Find where the given text appears and provide that cell's center as (x, y) coordinate. 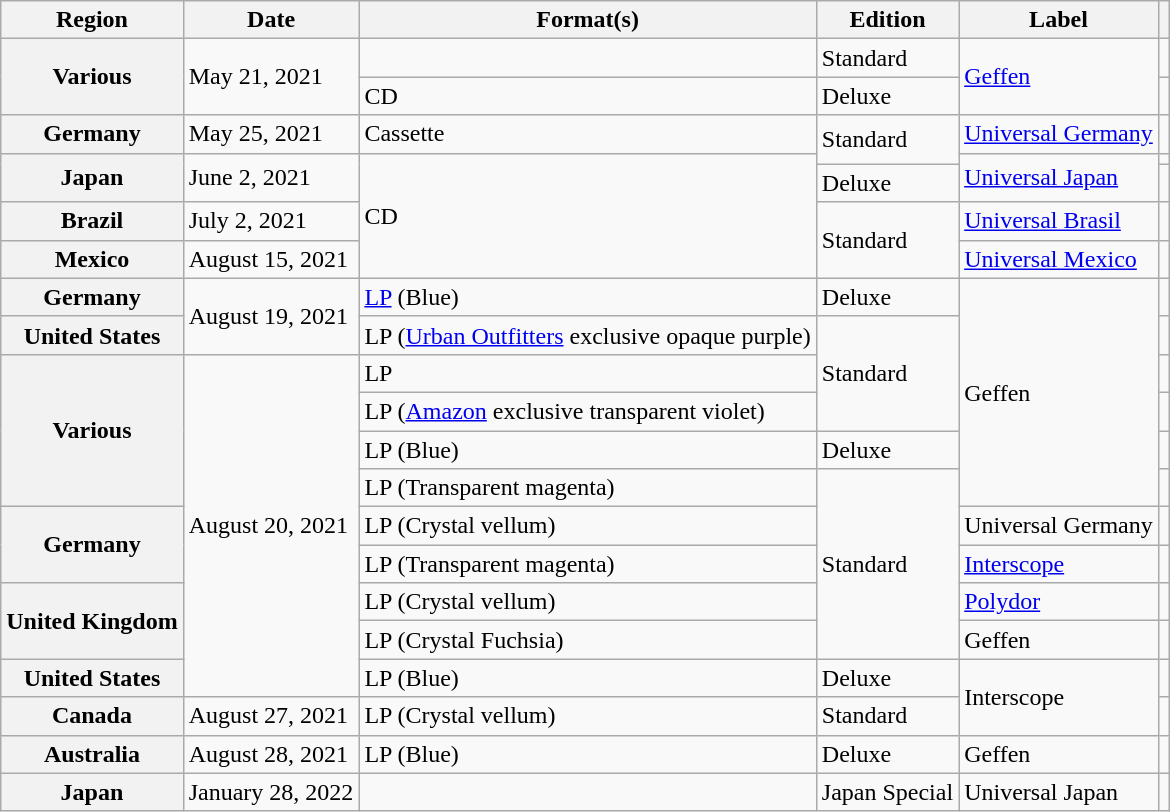
August 20, 2021 (271, 526)
June 2, 2021 (271, 178)
May 25, 2021 (271, 134)
Label (1059, 20)
Canada (92, 716)
Region (92, 20)
LP (Urban Outfitters exclusive opaque purple) (588, 335)
LP (Amazon exclusive transparent violet) (588, 411)
January 28, 2022 (271, 792)
Polydor (1059, 602)
July 2, 2021 (271, 221)
Date (271, 20)
LP (Crystal Fuchsia) (588, 640)
Brazil (92, 221)
Edition (887, 20)
August 19, 2021 (271, 316)
Australia (92, 754)
Cassette (588, 134)
Universal Mexico (1059, 259)
August 28, 2021 (271, 754)
United Kingdom (92, 621)
August 27, 2021 (271, 716)
LP (588, 373)
Universal Brasil (1059, 221)
May 21, 2021 (271, 77)
Mexico (92, 259)
August 15, 2021 (271, 259)
Format(s) (588, 20)
Japan Special (887, 792)
